Extract the [X, Y] coordinate from the center of the cell holding the provided text.  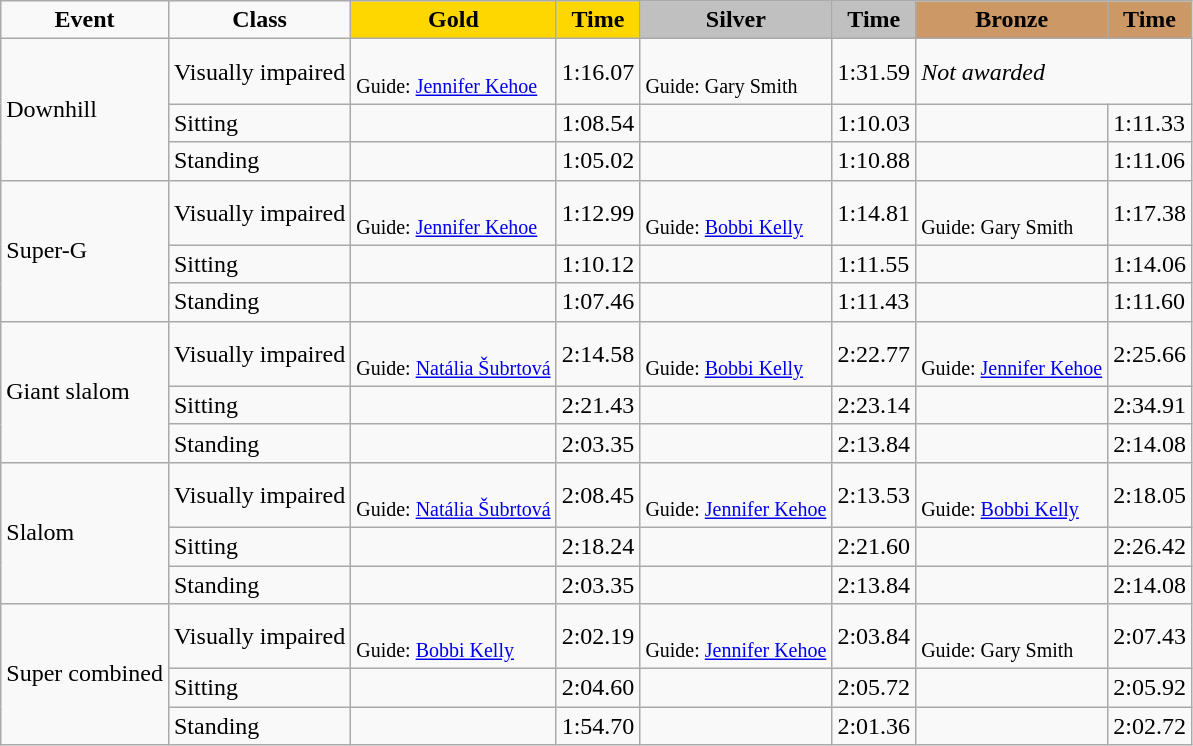
2:08.45 [598, 494]
2:21.43 [598, 405]
1:11.60 [1150, 302]
2:23.14 [874, 405]
1:07.46 [598, 302]
2:02.19 [598, 636]
Downhill [85, 110]
Super-G [85, 250]
1:14.81 [874, 212]
1:11.43 [874, 302]
1:10.03 [874, 123]
2:18.24 [598, 546]
1:31.59 [874, 72]
1:11.06 [1150, 161]
1:11.33 [1150, 123]
Silver [736, 20]
Super combined [85, 674]
2:22.77 [874, 354]
2:34.91 [1150, 405]
2:05.72 [874, 688]
2:13.53 [874, 494]
Class [259, 20]
Bronze [1012, 20]
2:26.42 [1150, 546]
Not awarded [1054, 72]
1:17.38 [1150, 212]
Giant slalom [85, 392]
1:12.99 [598, 212]
1:54.70 [598, 726]
2:02.72 [1150, 726]
2:03.84 [874, 636]
Slalom [85, 532]
1:11.55 [874, 264]
2:25.66 [1150, 354]
2:18.05 [1150, 494]
Gold [454, 20]
2:21.60 [874, 546]
1:10.88 [874, 161]
Event [85, 20]
2:04.60 [598, 688]
2:14.58 [598, 354]
1:16.07 [598, 72]
1:14.06 [1150, 264]
1:10.12 [598, 264]
2:05.92 [1150, 688]
1:05.02 [598, 161]
2:01.36 [874, 726]
2:07.43 [1150, 636]
1:08.54 [598, 123]
